Identify which cell holds the provided text, then report its [x, y] central coordinate. 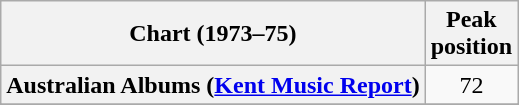
72 [471, 85]
Australian Albums (Kent Music Report) [213, 85]
Peakposition [471, 34]
Chart (1973–75) [213, 34]
